Search for the cell housing the specified text and yield its (x, y) center coordinate. 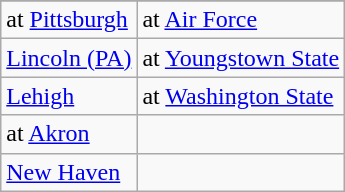
New Haven (69, 172)
at Youngstown State (241, 58)
Lincoln (PA) (69, 58)
at Air Force (241, 20)
Lehigh (69, 96)
at Pittsburgh (69, 20)
at Akron (69, 134)
at Washington State (241, 96)
